Locate the cell with the specified text and output its (x, y) center coordinate. 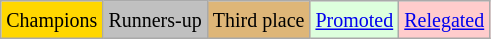
Third place (258, 20)
Relegated (444, 20)
Runners-up (155, 20)
Champions (52, 20)
Promoted (354, 20)
